For the text-containing cell, return its midpoint in (X, Y) coordinate format. 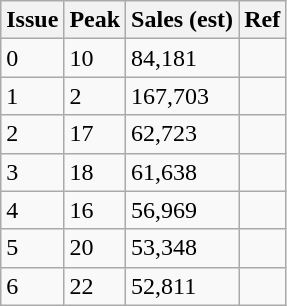
Peak (95, 20)
1 (32, 96)
16 (95, 210)
Sales (est) (182, 20)
62,723 (182, 134)
6 (32, 286)
56,969 (182, 210)
17 (95, 134)
Issue (32, 20)
20 (95, 248)
52,811 (182, 286)
18 (95, 172)
10 (95, 58)
22 (95, 286)
Ref (262, 20)
3 (32, 172)
4 (32, 210)
167,703 (182, 96)
0 (32, 58)
84,181 (182, 58)
53,348 (182, 248)
5 (32, 248)
61,638 (182, 172)
